Detect which cell encompasses the target text, then output its [X, Y] center coordinate. 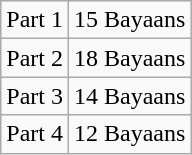
Part 3 [35, 96]
15 Bayaans [129, 20]
18 Bayaans [129, 58]
Part 1 [35, 20]
Part 2 [35, 58]
14 Bayaans [129, 96]
12 Bayaans [129, 134]
Part 4 [35, 134]
